Locate the cell with the specified text and output its [X, Y] center coordinate. 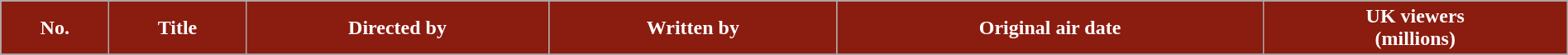
Title [177, 28]
Directed by [397, 28]
No. [55, 28]
Original air date [1050, 28]
Written by [693, 28]
UK viewers(millions) [1415, 28]
